Provide the [x, y] coordinate of the cell's center where the given text is located.  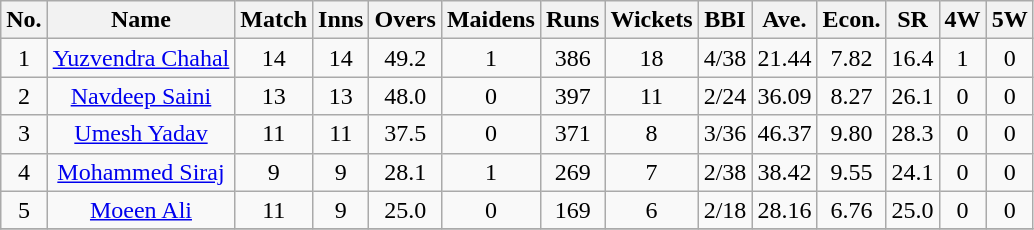
9.55 [852, 172]
269 [572, 172]
28.3 [912, 134]
28.1 [405, 172]
Inns [341, 20]
2/18 [725, 210]
37.5 [405, 134]
7.82 [852, 58]
16.4 [912, 58]
5W [1010, 20]
Umesh Yadav [141, 134]
26.1 [912, 96]
9.80 [852, 134]
48.0 [405, 96]
7 [652, 172]
6.76 [852, 210]
Econ. [852, 20]
169 [572, 210]
21.44 [784, 58]
SR [912, 20]
Runs [572, 20]
8 [652, 134]
4/38 [725, 58]
2/24 [725, 96]
No. [24, 20]
Navdeep Saini [141, 96]
46.37 [784, 134]
8.27 [852, 96]
BBI [725, 20]
Match [274, 20]
38.42 [784, 172]
3/36 [725, 134]
4 [24, 172]
3 [24, 134]
Moeen Ali [141, 210]
49.2 [405, 58]
2/38 [725, 172]
Ave. [784, 20]
Maidens [490, 20]
397 [572, 96]
386 [572, 58]
36.09 [784, 96]
Overs [405, 20]
Wickets [652, 20]
18 [652, 58]
5 [24, 210]
4W [962, 20]
6 [652, 210]
Mohammed Siraj [141, 172]
371 [572, 134]
Yuzvendra Chahal [141, 58]
24.1 [912, 172]
28.16 [784, 210]
2 [24, 96]
Name [141, 20]
